From the cell containing the given text, extract its center point as (x, y) coordinate. 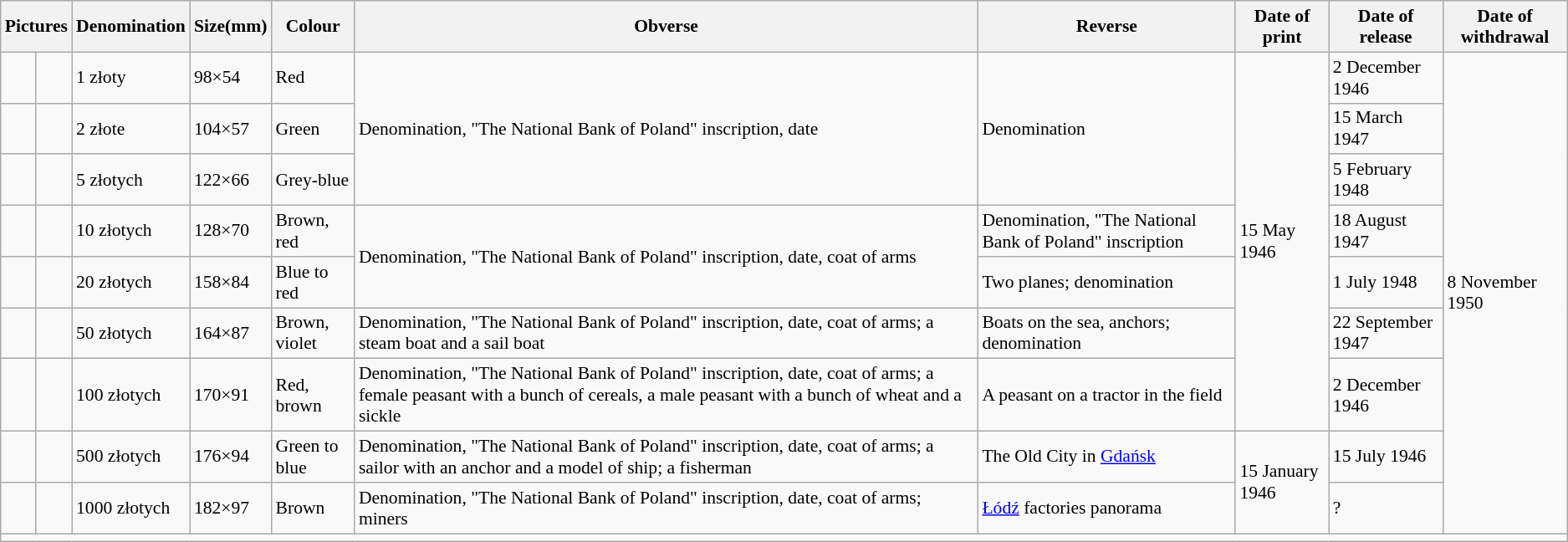
A peasant on a tractor in the field (1106, 395)
Grey-blue (313, 181)
Brown, red (313, 231)
1 złoty (130, 77)
Łódź factories panorama (1106, 509)
18 August 1947 (1387, 231)
128×70 (231, 231)
20 złotych (130, 283)
1000 złotych (130, 509)
182×97 (231, 509)
Denomination, "The National Bank of Poland" inscription, date, coat of arms; miners (667, 509)
Brown (313, 509)
Green to blue (313, 457)
8 November 1950 (1504, 293)
Denomination, "The National Bank of Poland" inscription, date, coat of arms; a sailor with an anchor and a model of ship; a fisherman (667, 457)
5 złotych (130, 181)
Boats on the sea, anchors; denomination (1106, 333)
Blue to red (313, 283)
15 May 1946 (1281, 241)
Date of print (1281, 27)
Denomination, "The National Bank of Poland" inscription (1106, 231)
15 January 1946 (1281, 483)
10 złotych (130, 231)
Size(mm) (231, 27)
Obverse (667, 27)
22 September 1947 (1387, 333)
Red (313, 77)
Green (313, 129)
5 February 1948 (1387, 181)
Denomination, "The National Bank of Poland" inscription, date (667, 129)
Colour (313, 27)
176×94 (231, 457)
Red, brown (313, 395)
The Old City in Gdańsk (1106, 457)
50 złotych (130, 333)
98×54 (231, 77)
1 July 1948 (1387, 283)
Brown, violet (313, 333)
500 złotych (130, 457)
100 złotych (130, 395)
Date of release (1387, 27)
15 July 1946 (1387, 457)
Two planes; denomination (1106, 283)
Denomination, "The National Bank of Poland" inscription, date, coat of arms; a steam boat and a sail boat (667, 333)
2 złote (130, 129)
Reverse (1106, 27)
104×57 (231, 129)
164×87 (231, 333)
Pictures (37, 27)
Denomination, "The National Bank of Poland" inscription, date, coat of arms (667, 257)
Date of withdrawal (1504, 27)
122×66 (231, 181)
15 March 1947 (1387, 129)
158×84 (231, 283)
? (1387, 509)
170×91 (231, 395)
